Scan for the cell matching the given text and deliver its [X, Y] coordinate at center. 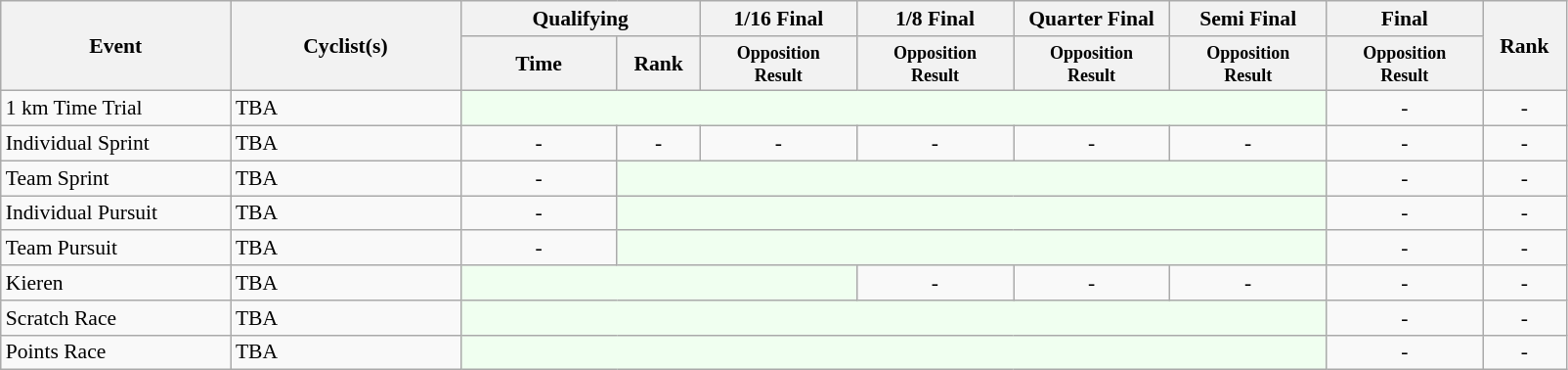
1/16 Final [778, 19]
Cyclist(s) [346, 46]
Individual Pursuit [115, 213]
1/8 Final [935, 19]
Event [115, 46]
Team Sprint [115, 178]
Scratch Race [115, 318]
Final [1405, 19]
Qualifying [581, 19]
Kieren [115, 283]
1 km Time Trial [115, 109]
Individual Sprint [115, 144]
Quarter Final [1091, 19]
Semi Final [1248, 19]
Points Race [115, 352]
Time [539, 64]
Team Pursuit [115, 249]
